From the cell containing the given text, extract its center point as (x, y) coordinate. 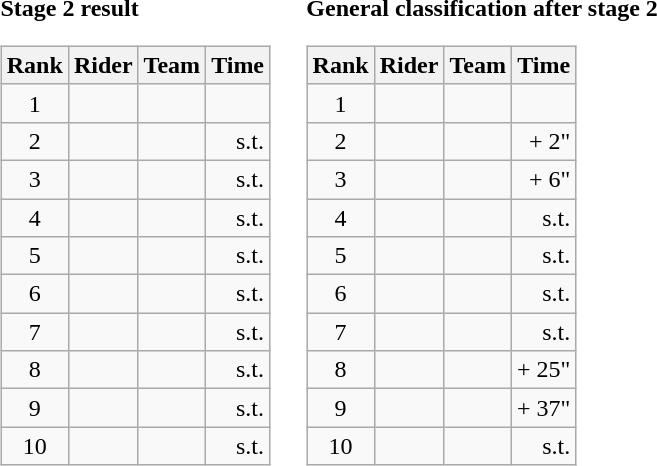
+ 2" (543, 141)
+ 37" (543, 408)
+ 25" (543, 370)
+ 6" (543, 179)
